Return (X, Y) of the center of cell containing provided text 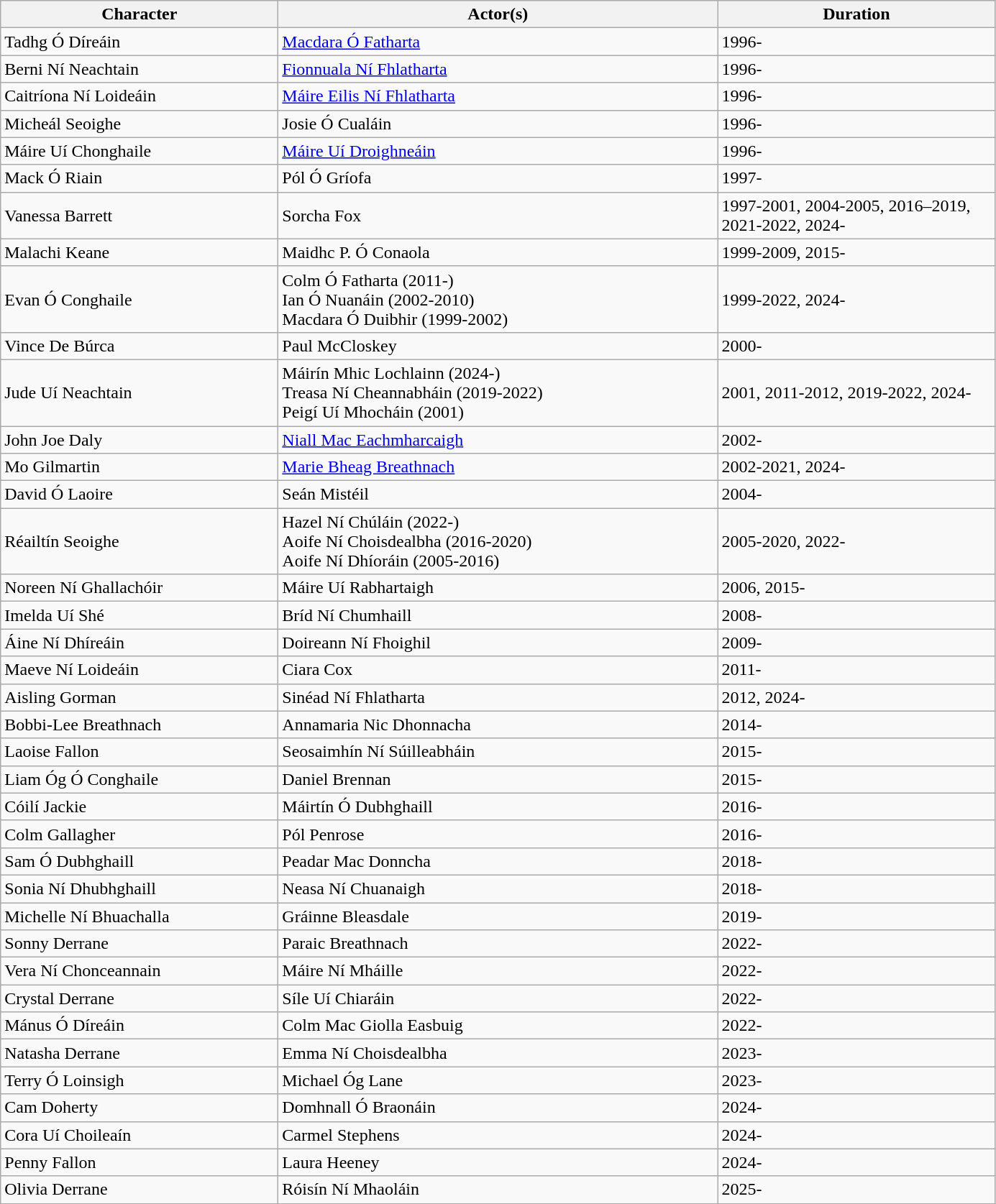
2006, 2015- (856, 588)
Josie Ó Cualáin (498, 124)
Macdara Ó Fatharta (498, 42)
Sorcha Fox (498, 216)
Máire Eilis Ní Fhlatharta (498, 96)
Character (140, 14)
Paul McCloskey (498, 346)
Micheál Seoighe (140, 124)
Jude Uí Neachtain (140, 392)
2014- (856, 725)
Mack Ó Riain (140, 178)
Fionnuala Ní Fhlatharta (498, 69)
Mánus Ó Díreáin (140, 1026)
Penny Fallon (140, 1162)
Laoise Fallon (140, 752)
Seosaimhín Ní Súilleabháin (498, 752)
2004- (856, 495)
Vera Ní Chonceannain (140, 971)
Máire Uí Rabhartaigh (498, 588)
2001, 2011-2012, 2019-2022, 2024- (856, 392)
Pól Penrose (498, 834)
Ciara Cox (498, 670)
Colm Ó Fatharta (2011-)Ian Ó Nuanáin (2002-2010)Macdara Ó Duibhir (1999-2002) (498, 299)
Daniel Brennan (498, 779)
Maidhc P. Ó Conaola (498, 252)
1999-2009, 2015- (856, 252)
1999-2022, 2024- (856, 299)
2002-2021, 2024- (856, 467)
Berni Ní Neachtain (140, 69)
2019- (856, 916)
2000- (856, 346)
Michael Óg Lane (498, 1080)
2009- (856, 643)
Máire Uí Chonghaile (140, 151)
Máirín Mhic Lochlainn (2024-)Treasa Ní Cheannabháin (2019-2022)Peigí Uí Mhocháin (2001) (498, 392)
2002- (856, 439)
Hazel Ní Chúláin (2022-)Aoife Ní Choisdealbha (2016-2020)Aoife Ní Dhíoráin (2005-2016) (498, 541)
Imelda Uí Shé (140, 615)
Neasa Ní Chuanaigh (498, 888)
2005-2020, 2022- (856, 541)
Colm Mac Giolla Easbuig (498, 1026)
Cóilí Jackie (140, 807)
2012, 2024- (856, 697)
Cora Uí Choileaín (140, 1135)
Crystal Derrane (140, 998)
Sam Ó Dubhghaill (140, 861)
Réailtín Seoighe (140, 541)
Sonny Derrane (140, 944)
Niall Mac Eachmharcaigh (498, 439)
Liam Óg Ó Conghaile (140, 779)
Actor(s) (498, 14)
Róisín Ní Mhaoláin (498, 1190)
Doireann Ní Fhoighil (498, 643)
Evan Ó Conghaile (140, 299)
Carmel Stephens (498, 1135)
2025- (856, 1190)
Olivia Derrane (140, 1190)
Máire Uí Droighneáin (498, 151)
Cam Doherty (140, 1108)
Aisling Gorman (140, 697)
Emma Ní Choisdealbha (498, 1053)
Annamaria Nic Dhonnacha (498, 725)
Seán Mistéil (498, 495)
1997-2001, 2004-2005, 2016–2019, 2021-2022, 2024- (856, 216)
Máire Ní Mháille (498, 971)
Tadhg Ó Díreáin (140, 42)
Peadar Mac Donncha (498, 861)
Paraic Breathnach (498, 944)
Bríd Ní Chumhaill (498, 615)
Síle Uí Chiaráin (498, 998)
Malachi Keane (140, 252)
1997- (856, 178)
John Joe Daly (140, 439)
Marie Bheag Breathnach (498, 467)
Natasha Derrane (140, 1053)
Áine Ní Dhíreáin (140, 643)
Pól Ó Gríofa (498, 178)
Maeve Ní Loideáin (140, 670)
Domhnall Ó Braonáin (498, 1108)
Terry Ó Loinsigh (140, 1080)
Mo Gilmartin (140, 467)
Vince De Búrca (140, 346)
Sinéad Ní Fhlatharta (498, 697)
Michelle Ní Bhuachalla (140, 916)
Vanessa Barrett (140, 216)
Colm Gallagher (140, 834)
Noreen Ní Ghallachóir (140, 588)
Máirtín Ó Dubhghaill (498, 807)
2008- (856, 615)
Caitríona Ní Loideáin (140, 96)
Gráinne Bleasdale (498, 916)
Duration (856, 14)
Laura Heeney (498, 1162)
Sonia Ní Dhubhghaill (140, 888)
2011- (856, 670)
Bobbi-Lee Breathnach (140, 725)
David Ó Laoire (140, 495)
